Search for the cell housing the specified text and yield its (X, Y) center coordinate. 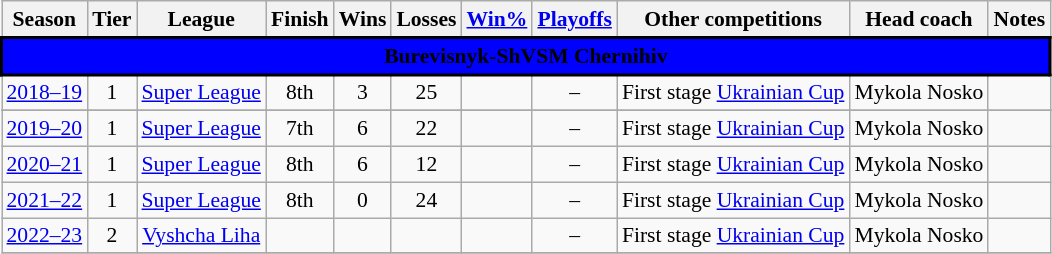
League (200, 19)
Win% (496, 19)
Finish (300, 19)
Other competitions (734, 19)
24 (426, 200)
Vyshcha Liha (200, 236)
Burevisnyk-ShVSM Chernihiv (526, 56)
Season (45, 19)
2019–20 (45, 129)
2022–23 (45, 236)
22 (426, 129)
Wins (363, 19)
7th (300, 129)
2021–22 (45, 200)
Head coach (918, 19)
Notes (1019, 19)
2020–21 (45, 165)
12 (426, 165)
Losses (426, 19)
25 (426, 93)
2018–19 (45, 93)
Playoffs (574, 19)
Tier (112, 19)
2 (112, 236)
3 (363, 93)
0 (363, 200)
